Determine the (x, y) coordinate at the center of the cell enclosing the given text.  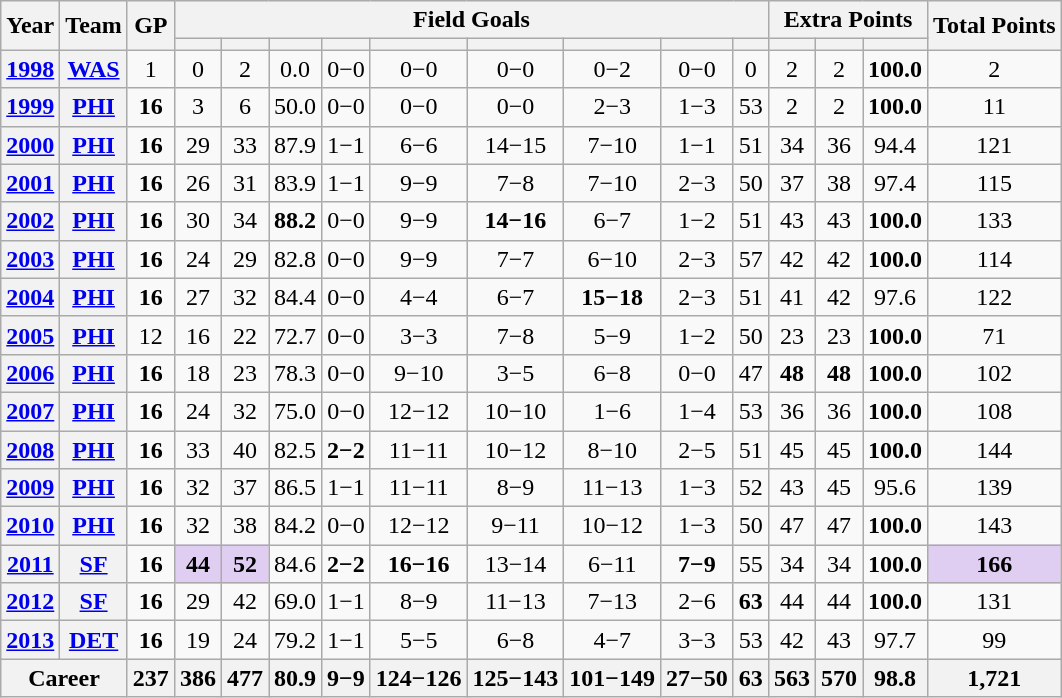
50.0 (296, 107)
3−5 (516, 373)
7−9 (698, 564)
1998 (30, 69)
75.0 (296, 411)
2007 (30, 411)
88.2 (296, 221)
27−50 (698, 678)
98.8 (896, 678)
2003 (30, 259)
5−9 (612, 335)
80.9 (296, 678)
4−7 (612, 640)
2−6 (698, 602)
125−143 (516, 678)
115 (995, 183)
12 (150, 335)
1,721 (995, 678)
131 (995, 602)
122 (995, 297)
DET (94, 640)
5−5 (418, 640)
144 (995, 449)
133 (995, 221)
2008 (30, 449)
1−4 (698, 411)
2−5 (698, 449)
99 (995, 640)
11 (995, 107)
9−10 (418, 373)
4−4 (418, 297)
69.0 (296, 602)
Extra Points (848, 20)
71 (995, 335)
2006 (30, 373)
108 (995, 411)
0−2 (612, 69)
79.2 (296, 640)
40 (244, 449)
13−14 (516, 564)
55 (750, 564)
2001 (30, 183)
83.9 (296, 183)
82.5 (296, 449)
WAS (94, 69)
6−6 (418, 145)
18 (198, 373)
563 (792, 678)
16−16 (418, 564)
2000 (30, 145)
Year (30, 26)
84.2 (296, 526)
139 (995, 488)
31 (244, 183)
2004 (30, 297)
82.8 (296, 259)
2002 (30, 221)
6−10 (612, 259)
6−11 (612, 564)
Total Points (995, 26)
0.0 (296, 69)
2009 (30, 488)
87.9 (296, 145)
102 (995, 373)
41 (792, 297)
166 (995, 564)
15−18 (612, 297)
Career (64, 678)
95.6 (896, 488)
22 (244, 335)
7−7 (516, 259)
121 (995, 145)
26 (198, 183)
14−15 (516, 145)
6 (244, 107)
3 (198, 107)
2005 (30, 335)
2010 (30, 526)
GP (150, 26)
Team (94, 26)
2013 (30, 640)
97.6 (896, 297)
57 (750, 259)
124−126 (418, 678)
30 (198, 221)
27 (198, 297)
72.7 (296, 335)
1 (150, 69)
97.4 (896, 183)
1999 (30, 107)
7−13 (612, 602)
97.7 (896, 640)
94.4 (896, 145)
101−149 (612, 678)
1−6 (612, 411)
Field Goals (471, 20)
8−10 (612, 449)
9−11 (516, 526)
86.5 (296, 488)
14−16 (516, 221)
84.4 (296, 297)
477 (244, 678)
570 (838, 678)
19 (198, 640)
386 (198, 678)
237 (150, 678)
78.3 (296, 373)
2011 (30, 564)
143 (995, 526)
10−10 (516, 411)
2012 (30, 602)
84.6 (296, 564)
114 (995, 259)
